Scan for the cell matching the given text and deliver its [x, y] coordinate at center. 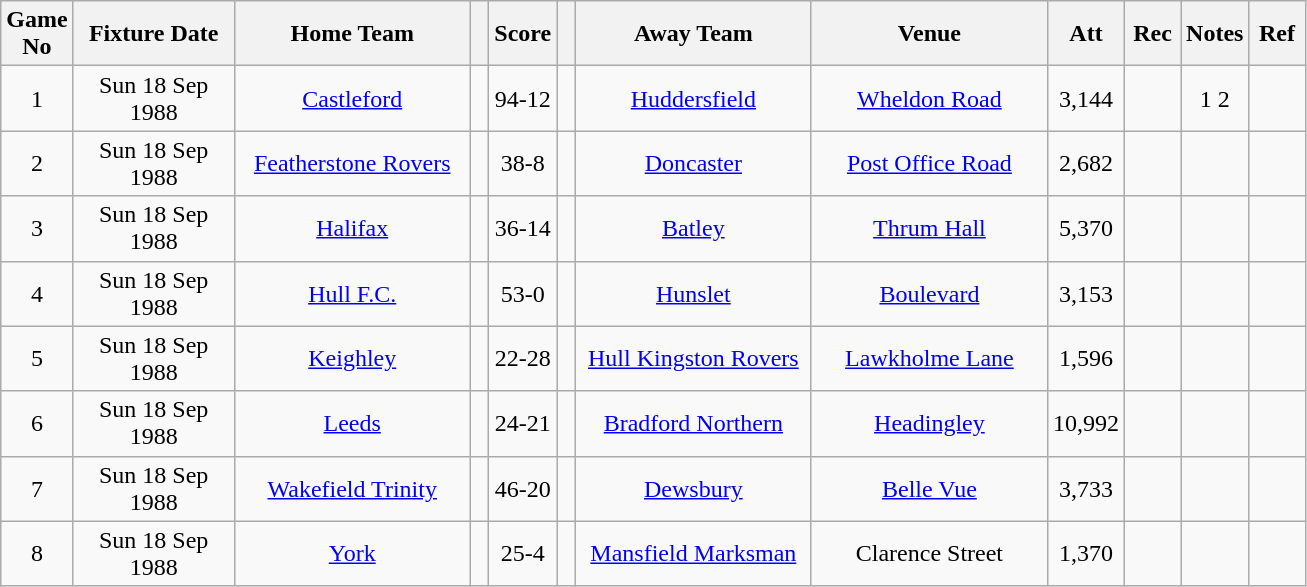
Belle Vue [929, 488]
94-12 [523, 98]
2,682 [1086, 164]
53-0 [523, 294]
46-20 [523, 488]
Thrum Hall [929, 228]
2 [37, 164]
Home Team [352, 34]
Batley [693, 228]
8 [37, 554]
Hunslet [693, 294]
Score [523, 34]
Headingley [929, 424]
25-4 [523, 554]
3,733 [1086, 488]
Castleford [352, 98]
Huddersfield [693, 98]
Away Team [693, 34]
Fixture Date [154, 34]
Doncaster [693, 164]
Boulevard [929, 294]
Leeds [352, 424]
3,144 [1086, 98]
Venue [929, 34]
22-28 [523, 358]
Ref [1277, 34]
7 [37, 488]
Rec [1153, 34]
Clarence Street [929, 554]
3,153 [1086, 294]
Keighley [352, 358]
Dewsbury [693, 488]
Att [1086, 34]
1,596 [1086, 358]
6 [37, 424]
Game No [37, 34]
Halifax [352, 228]
Post Office Road [929, 164]
24-21 [523, 424]
Lawkholme Lane [929, 358]
5,370 [1086, 228]
Hull Kingston Rovers [693, 358]
4 [37, 294]
36-14 [523, 228]
York [352, 554]
Featherstone Rovers [352, 164]
Wakefield Trinity [352, 488]
10,992 [1086, 424]
Bradford Northern [693, 424]
Hull F.C. [352, 294]
Wheldon Road [929, 98]
1 [37, 98]
38-8 [523, 164]
1 2 [1215, 98]
Mansfield Marksman [693, 554]
5 [37, 358]
Notes [1215, 34]
1,370 [1086, 554]
3 [37, 228]
